Detect which cell encompasses the target text, then output its (X, Y) center coordinate. 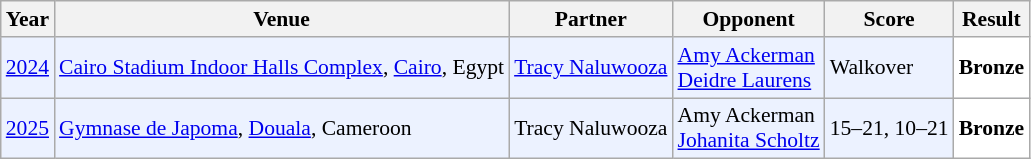
2025 (28, 128)
Result (992, 19)
Cairo Stadium Indoor Halls Complex, Cairo, Egypt (282, 68)
Year (28, 19)
15–21, 10–21 (890, 128)
2024 (28, 68)
Walkover (890, 68)
Venue (282, 19)
Gymnase de Japoma, Douala, Cameroon (282, 128)
Amy Ackerman Deidre Laurens (748, 68)
Amy Ackerman Johanita Scholtz (748, 128)
Score (890, 19)
Partner (590, 19)
Opponent (748, 19)
